Identify which cell holds the provided text, then report its [X, Y] central coordinate. 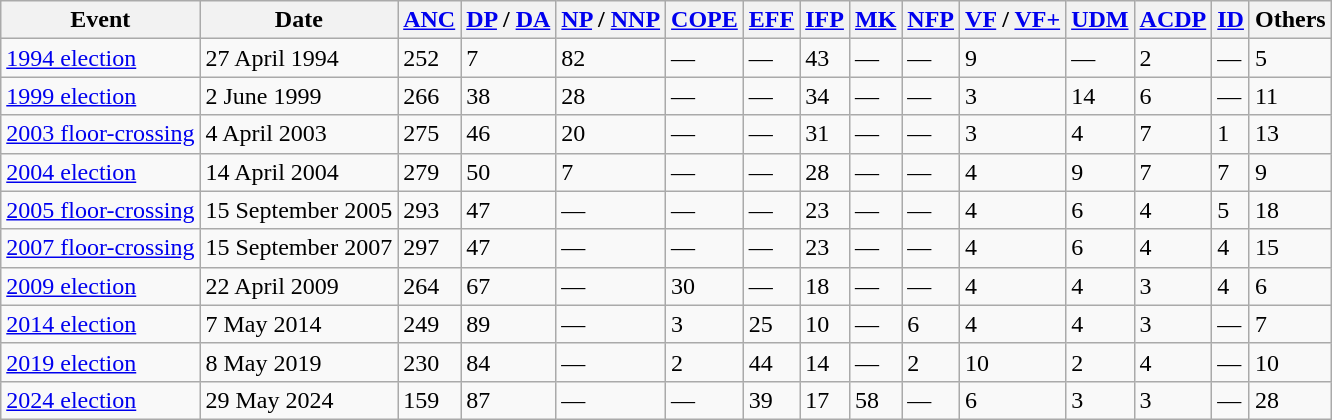
266 [430, 96]
13 [1290, 134]
EFF [771, 20]
11 [1290, 96]
4 April 2003 [299, 134]
82 [611, 58]
279 [430, 172]
34 [825, 96]
8 May 2019 [299, 362]
7 May 2014 [299, 324]
25 [771, 324]
39 [771, 400]
VF / VF+ [1013, 20]
58 [875, 400]
46 [508, 134]
Date [299, 20]
ACDP [1173, 20]
1999 election [100, 96]
230 [430, 362]
87 [508, 400]
293 [430, 210]
44 [771, 362]
2003 floor-crossing [100, 134]
15 September 2005 [299, 210]
15 September 2007 [299, 248]
Event [100, 20]
20 [611, 134]
38 [508, 96]
159 [430, 400]
2007 floor-crossing [100, 248]
IFP [825, 20]
17 [825, 400]
43 [825, 58]
84 [508, 362]
1 [1231, 134]
NFP [931, 20]
30 [705, 286]
297 [430, 248]
275 [430, 134]
1994 election [100, 58]
DP / DA [508, 20]
2014 election [100, 324]
2019 election [100, 362]
249 [430, 324]
252 [430, 58]
2004 election [100, 172]
15 [1290, 248]
29 May 2024 [299, 400]
31 [825, 134]
50 [508, 172]
67 [508, 286]
Others [1290, 20]
27 April 1994 [299, 58]
ID [1231, 20]
264 [430, 286]
2005 floor-crossing [100, 210]
2 June 1999 [299, 96]
MK [875, 20]
NP / NNP [611, 20]
14 April 2004 [299, 172]
ANC [430, 20]
89 [508, 324]
2009 election [100, 286]
22 April 2009 [299, 286]
2024 election [100, 400]
COPE [705, 20]
UDM [1100, 20]
